Detect which cell encompasses the target text, then output its [x, y] center coordinate. 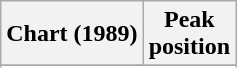
Peakposition [189, 34]
Chart (1989) [72, 34]
